Pinpoint the cell where the given text exists, returning its (X, Y) midpoint coordinate. 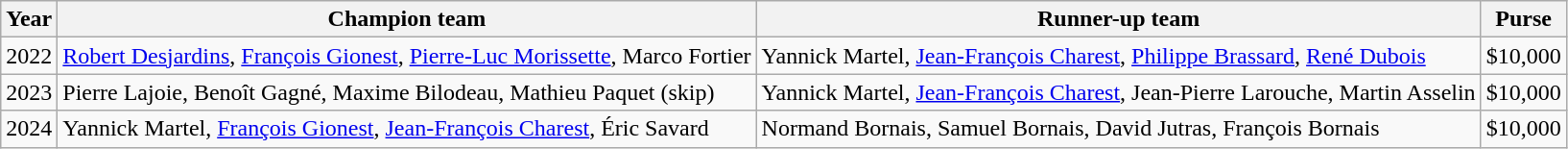
Pierre Lajoie, Benoît Gagné, Maxime Bilodeau, Mathieu Paquet (skip) (407, 92)
Year (29, 19)
Purse (1524, 19)
2023 (29, 92)
Yannick Martel, François Gionest, Jean-François Charest, Éric Savard (407, 129)
Yannick Martel, Jean-François Charest, Philippe Brassard, René Dubois (1119, 56)
Champion team (407, 19)
Yannick Martel, Jean-François Charest, Jean-Pierre Larouche, Martin Asselin (1119, 92)
Robert Desjardins, François Gionest, Pierre-Luc Morissette, Marco Fortier (407, 56)
Normand Bornais, Samuel Bornais, David Jutras, François Bornais (1119, 129)
2024 (29, 129)
Runner-up team (1119, 19)
2022 (29, 56)
